Capture the cell that displays the provided text and extract its [x, y] central coordinate. 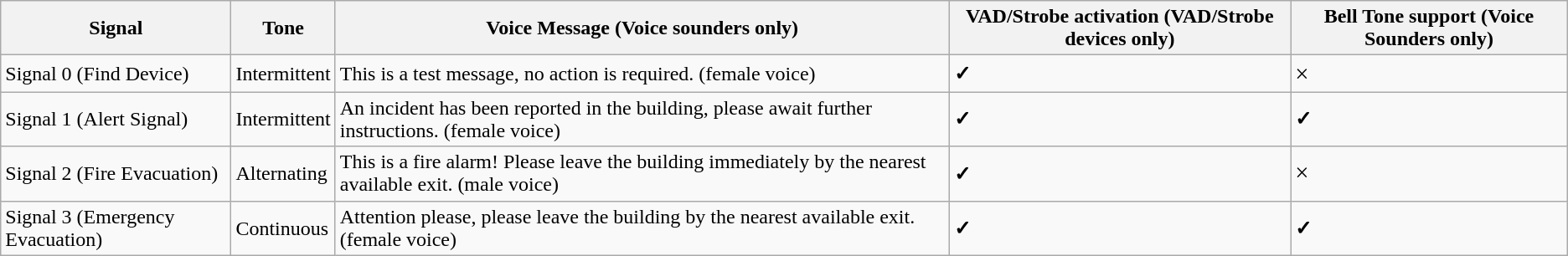
An incident has been reported in the building, please await further instructions. (female voice) [642, 119]
Signal [116, 28]
Signal 1 (Alert Signal) [116, 119]
Tone [283, 28]
Continuous [283, 228]
Attention please, please leave the building by the nearest available exit. (female voice) [642, 228]
VAD/Strobe activation (VAD/Strobe devices only) [1120, 28]
This is a test message, no action is required. (female voice) [642, 74]
Signal 2 (Fire Evacuation) [116, 174]
Voice Message (Voice sounders only) [642, 28]
Alternating [283, 174]
Bell Tone support (Voice Sounders only) [1429, 28]
This is a fire alarm! Please leave the building immediately by the nearest available exit. (male voice) [642, 174]
Signal 3 (Emergency Evacuation) [116, 228]
Signal 0 (Find Device) [116, 74]
